Find where the given text appears and provide that cell's center as (x, y) coordinate. 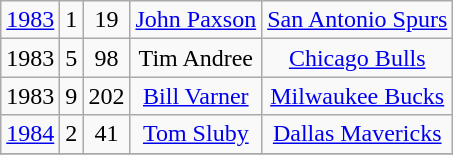
John Paxson (196, 20)
41 (106, 134)
5 (72, 58)
Milwaukee Bucks (358, 96)
Dallas Mavericks (358, 134)
Chicago Bulls (358, 58)
1984 (30, 134)
San Antonio Spurs (358, 20)
202 (106, 96)
2 (72, 134)
Bill Varner (196, 96)
98 (106, 58)
Tim Andree (196, 58)
Tom Sluby (196, 134)
9 (72, 96)
1 (72, 20)
19 (106, 20)
